Return the [X, Y] coordinate for the center point of the cell that contains the specified text.  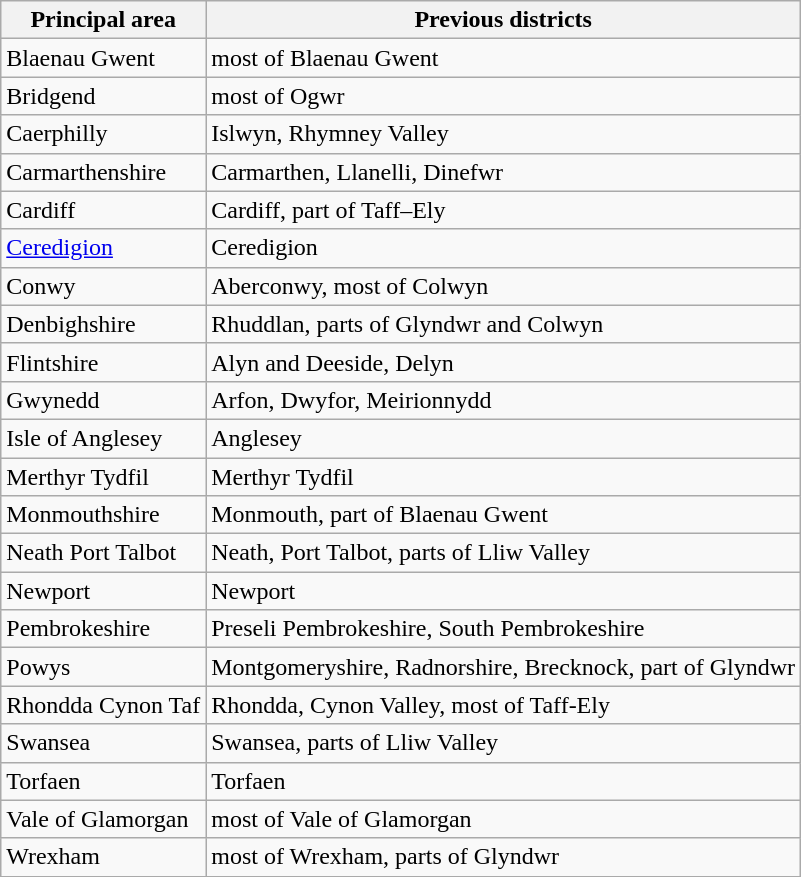
Wrexham [104, 857]
most of Wrexham, parts of Glyndwr [504, 857]
Previous districts [504, 20]
Caerphilly [104, 134]
Powys [104, 667]
Swansea [104, 743]
Anglesey [504, 438]
most of Ogwr [504, 96]
Conwy [104, 286]
Vale of Glamorgan [104, 819]
Rhondda, Cynon Valley, most of Taff-Ely [504, 705]
Aberconwy, most of Colwyn [504, 286]
Rhuddlan, parts of Glyndwr and Colwyn [504, 324]
Preseli Pembrokeshire, South Pembrokeshire [504, 629]
Denbighshire [104, 324]
Bridgend [104, 96]
Pembrokeshire [104, 629]
Carmarthenshire [104, 172]
Carmarthen, Llanelli, Dinefwr [504, 172]
Monmouthshire [104, 515]
Swansea, parts of Lliw Valley [504, 743]
Gwynedd [104, 400]
most of Vale of Glamorgan [504, 819]
Monmouth, part of Blaenau Gwent [504, 515]
Alyn and Deeside, Delyn [504, 362]
Flintshire [104, 362]
Isle of Anglesey [104, 438]
Neath Port Talbot [104, 553]
Neath, Port Talbot, parts of Lliw Valley [504, 553]
most of Blaenau Gwent [504, 58]
Montgomeryshire, Radnorshire, Brecknock, part of Glyndwr [504, 667]
Islwyn, Rhymney Valley [504, 134]
Cardiff, part of Taff–Ely [504, 210]
Blaenau Gwent [104, 58]
Cardiff [104, 210]
Principal area [104, 20]
Arfon, Dwyfor, Meirionnydd [504, 400]
Rhondda Cynon Taf [104, 705]
